Extract the (x, y) coordinate from the center of the cell holding the provided text.  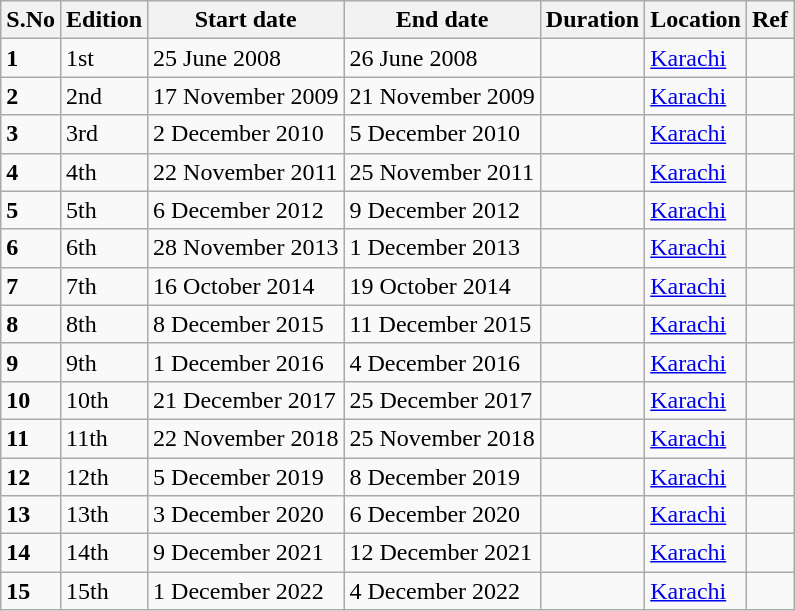
3 December 2020 (246, 515)
S.No (31, 20)
4 December 2016 (442, 362)
17 November 2009 (246, 96)
11th (104, 438)
7th (104, 286)
7 (31, 286)
2nd (104, 96)
25 November 2011 (442, 172)
11 December 2015 (442, 324)
12th (104, 477)
8 December 2019 (442, 477)
15th (104, 591)
12 (31, 477)
10th (104, 400)
25 November 2018 (442, 438)
9 December 2021 (246, 553)
5th (104, 210)
6 (31, 248)
5 (31, 210)
14th (104, 553)
28 November 2013 (246, 248)
1 December 2016 (246, 362)
1st (104, 58)
3 (31, 134)
4th (104, 172)
10 (31, 400)
12 December 2021 (442, 553)
Edition (104, 20)
Duration (592, 20)
8 December 2015 (246, 324)
5 December 2010 (442, 134)
16 October 2014 (246, 286)
End date (442, 20)
8th (104, 324)
11 (31, 438)
26 June 2008 (442, 58)
6 December 2012 (246, 210)
9th (104, 362)
4 December 2022 (442, 591)
25 June 2008 (246, 58)
8 (31, 324)
2 December 2010 (246, 134)
15 (31, 591)
6th (104, 248)
9 (31, 362)
5 December 2019 (246, 477)
9 December 2012 (442, 210)
6 December 2020 (442, 515)
4 (31, 172)
19 October 2014 (442, 286)
13 (31, 515)
Start date (246, 20)
22 November 2018 (246, 438)
2 (31, 96)
22 November 2011 (246, 172)
1 (31, 58)
3rd (104, 134)
1 December 2022 (246, 591)
14 (31, 553)
13th (104, 515)
Ref (770, 20)
Location (696, 20)
21 November 2009 (442, 96)
1 December 2013 (442, 248)
21 December 2017 (246, 400)
25 December 2017 (442, 400)
